From the cell containing the given text, extract its center point as (X, Y) coordinate. 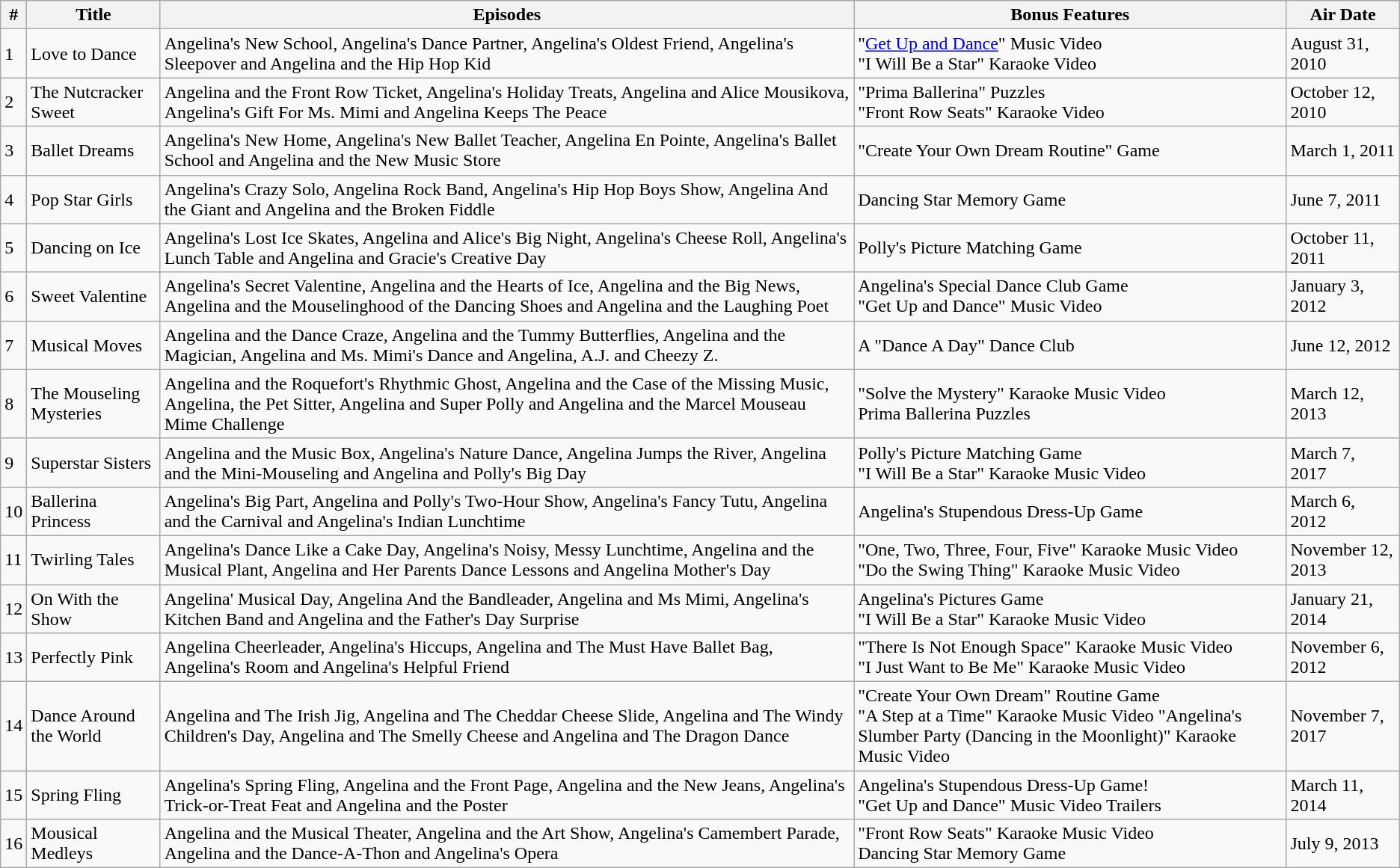
Twirling Tales (93, 559)
Angelina's Pictures Game"I Will Be a Star" Karaoke Music Video (1070, 609)
November 12, 2013 (1343, 559)
5 (13, 248)
Air Date (1343, 15)
9 (13, 462)
March 1, 2011 (1343, 151)
A "Dance A Day" Dance Club (1070, 345)
15 (13, 795)
October 12, 2010 (1343, 102)
The Nutcracker Sweet (93, 102)
Angelina's Big Part, Angelina and Polly's Two-Hour Show, Angelina's Fancy Tutu, Angelina and the Carnival and Angelina's Indian Lunchtime (507, 511)
11 (13, 559)
"Prima Ballerina" Puzzles"Front Row Seats" Karaoke Video (1070, 102)
June 12, 2012 (1343, 345)
7 (13, 345)
Angelina and the Front Row Ticket, Angelina's Holiday Treats, Angelina and Alice Mousikova, Angelina's Gift For Ms. Mimi and Angelina Keeps The Peace (507, 102)
Angelina's Stupendous Dress-Up Game (1070, 511)
The Mouseling Mysteries (93, 404)
Angelina and the Music Box, Angelina's Nature Dance, Angelina Jumps the River, Angelina and the Mini-Mouseling and Angelina and Polly's Big Day (507, 462)
On With the Show (93, 609)
Title (93, 15)
Sweet Valentine (93, 296)
March 6, 2012 (1343, 511)
Superstar Sisters (93, 462)
Love to Dance (93, 54)
12 (13, 609)
January 21, 2014 (1343, 609)
Dance Around the World (93, 727)
10 (13, 511)
Angelina's Crazy Solo, Angelina Rock Band, Angelina's Hip Hop Boys Show, Angelina And the Giant and Angelina and the Broken Fiddle (507, 199)
2 (13, 102)
Angelina and the Musical Theater, Angelina and the Art Show, Angelina's Camembert Parade, Angelina and the Dance-A-Thon and Angelina's Opera (507, 843)
June 7, 2011 (1343, 199)
Bonus Features (1070, 15)
14 (13, 727)
"Solve the Mystery" Karaoke Music VideoPrima Ballerina Puzzles (1070, 404)
Mousical Medleys (93, 843)
Angelina's Lost Ice Skates, Angelina and Alice's Big Night, Angelina's Cheese Roll, Angelina's Lunch Table and Angelina and Gracie's Creative Day (507, 248)
Angelina Cheerleader, Angelina's Hiccups, Angelina and The Must Have Ballet Bag, Angelina's Room and Angelina's Helpful Friend (507, 658)
"Front Row Seats" Karaoke Music VideoDancing Star Memory Game (1070, 843)
Dancing Star Memory Game (1070, 199)
January 3, 2012 (1343, 296)
Pop Star Girls (93, 199)
Angelina's Stupendous Dress-Up Game!"Get Up and Dance" Music Video Trailers (1070, 795)
1 (13, 54)
Angelina's New School, Angelina's Dance Partner, Angelina's Oldest Friend, Angelina's Sleepover and Angelina and the Hip Hop Kid (507, 54)
8 (13, 404)
March 7, 2017 (1343, 462)
16 (13, 843)
3 (13, 151)
"There Is Not Enough Space" Karaoke Music Video"I Just Want to Be Me" Karaoke Music Video (1070, 658)
November 7, 2017 (1343, 727)
Ballerina Princess (93, 511)
Episodes (507, 15)
"Create Your Own Dream Routine" Game (1070, 151)
Angelina's Spring Fling, Angelina and the Front Page, Angelina and the New Jeans, Angelina's Trick-or-Treat Feat and Angelina and the Poster (507, 795)
6 (13, 296)
Dancing on Ice (93, 248)
Angelina's Special Dance Club Game"Get Up and Dance" Music Video (1070, 296)
July 9, 2013 (1343, 843)
Polly's Picture Matching Game"I Will Be a Star" Karaoke Music Video (1070, 462)
Perfectly Pink (93, 658)
Spring Fling (93, 795)
March 11, 2014 (1343, 795)
October 11, 2011 (1343, 248)
Musical Moves (93, 345)
"One, Two, Three, Four, Five" Karaoke Music Video"Do the Swing Thing" Karaoke Music Video (1070, 559)
Angelina' Musical Day, Angelina And the Bandleader, Angelina and Ms Mimi, Angelina's Kitchen Band and Angelina and the Father's Day Surprise (507, 609)
Angelina's New Home, Angelina's New Ballet Teacher, Angelina En Pointe, Angelina's Ballet School and Angelina and the New Music Store (507, 151)
Polly's Picture Matching Game (1070, 248)
Ballet Dreams (93, 151)
August 31, 2010 (1343, 54)
March 12, 2013 (1343, 404)
13 (13, 658)
November 6, 2012 (1343, 658)
"Create Your Own Dream" Routine Game"A Step at a Time" Karaoke Music Video "Angelina's Slumber Party (Dancing in the Moonlight)" Karaoke Music Video (1070, 727)
# (13, 15)
"Get Up and Dance" Music Video"I Will Be a Star" Karaoke Video (1070, 54)
4 (13, 199)
